Pinpoint the cell where the given text exists, returning its [X, Y] midpoint coordinate. 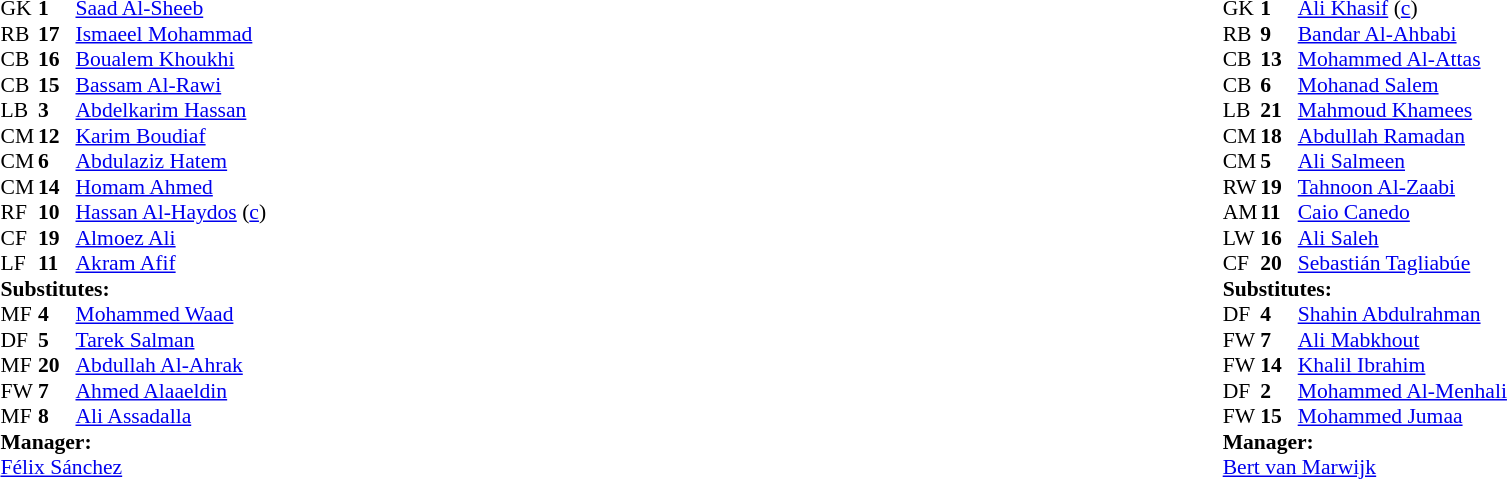
Abdelkarim Hassan [172, 111]
Abdullah Ramadan [1402, 136]
Ismaeel Mohammad [172, 34]
Sebastián Tagliabúe [1402, 263]
2 [1279, 391]
Mohanad Salem [1402, 85]
Mohammed Jumaa [1402, 417]
9 [1279, 34]
AM [1242, 213]
Mohammed Al-Menhali [1402, 391]
Hassan Al-Haydos (c) [172, 213]
8 [57, 417]
Tahnoon Al-Zaabi [1402, 187]
LW [1242, 238]
Abdulaziz Hatem [172, 161]
Akram Afif [172, 263]
Ali Salmeen [1402, 161]
Boualem Khoukhi [172, 59]
Bandar Al-Ahbabi [1402, 34]
Mohammed Al-Attas [1402, 59]
12 [57, 136]
13 [1279, 59]
10 [57, 213]
Ali Assadalla [172, 417]
Abdullah Al-Ahrak [172, 365]
RW [1242, 187]
21 [1279, 111]
Mohammed Waad [172, 315]
Karim Boudiaf [172, 136]
Bassam Al-Rawi [172, 85]
Almoez Ali [172, 238]
LF [19, 263]
Ali Mabkhout [1402, 340]
Shahin Abdulrahman [1402, 315]
3 [57, 111]
17 [57, 34]
Mahmoud Khamees [1402, 111]
Caio Canedo [1402, 213]
Ali Saleh [1402, 238]
18 [1279, 136]
RF [19, 213]
Homam Ahmed [172, 187]
Khalil Ibrahim [1402, 365]
Tarek Salman [172, 340]
Ahmed Alaaeldin [172, 391]
